Search for the cell housing the specified text and yield its (X, Y) center coordinate. 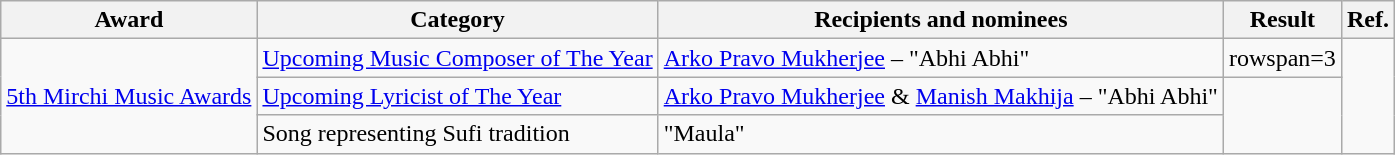
Result (1282, 20)
Recipients and nominees (940, 20)
Category (458, 20)
Upcoming Music Composer of The Year (458, 58)
Upcoming Lyricist of The Year (458, 96)
5th Mirchi Music Awards (129, 96)
Arko Pravo Mukherjee – "Abhi Abhi" (940, 58)
rowspan=3 (1282, 58)
Arko Pravo Mukherjee & Manish Makhija – "Abhi Abhi" (940, 96)
"Maula" (940, 134)
Song representing Sufi tradition (458, 134)
Ref. (1368, 20)
Award (129, 20)
